From the cell containing the given text, extract its center point as (x, y) coordinate. 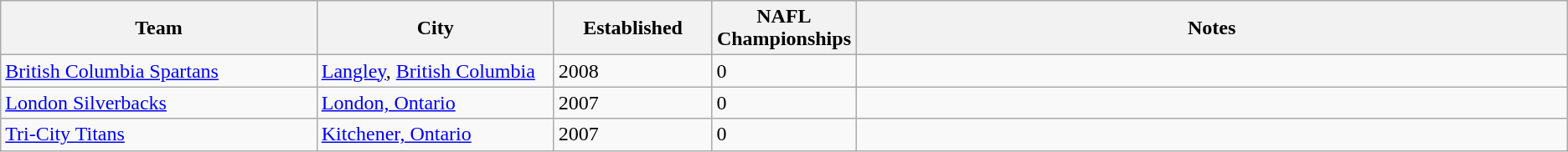
British Columbia Spartans (159, 71)
London, Ontario (436, 103)
City (436, 28)
Notes (1211, 28)
Tri-City Titans (159, 134)
Kitchener, Ontario (436, 134)
London Silverbacks (159, 103)
Established (633, 28)
2008 (633, 71)
NAFL Championships (784, 28)
Team (159, 28)
Langley, British Columbia (436, 71)
